Detect which cell encompasses the target text, then output its [X, Y] center coordinate. 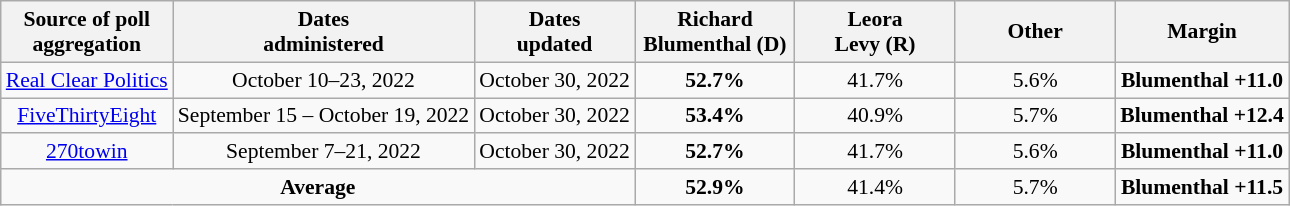
41.4% [875, 187]
Blumenthal +12.4 [1202, 116]
270towin [87, 152]
LeoraLevy (R) [875, 32]
October 10–23, 2022 [324, 80]
52.9% [715, 187]
Datesadministered [324, 32]
FiveThirtyEight [87, 116]
RichardBlumenthal (D) [715, 32]
Source of pollaggregation [87, 32]
Average [318, 187]
53.4% [715, 116]
Real Clear Politics [87, 80]
September 7–21, 2022 [324, 152]
Datesupdated [554, 32]
Blumenthal +11.5 [1202, 187]
Other [1035, 32]
September 15 – October 19, 2022 [324, 116]
Margin [1202, 32]
40.9% [875, 116]
